Capture the cell that displays the provided text and extract its (X, Y) central coordinate. 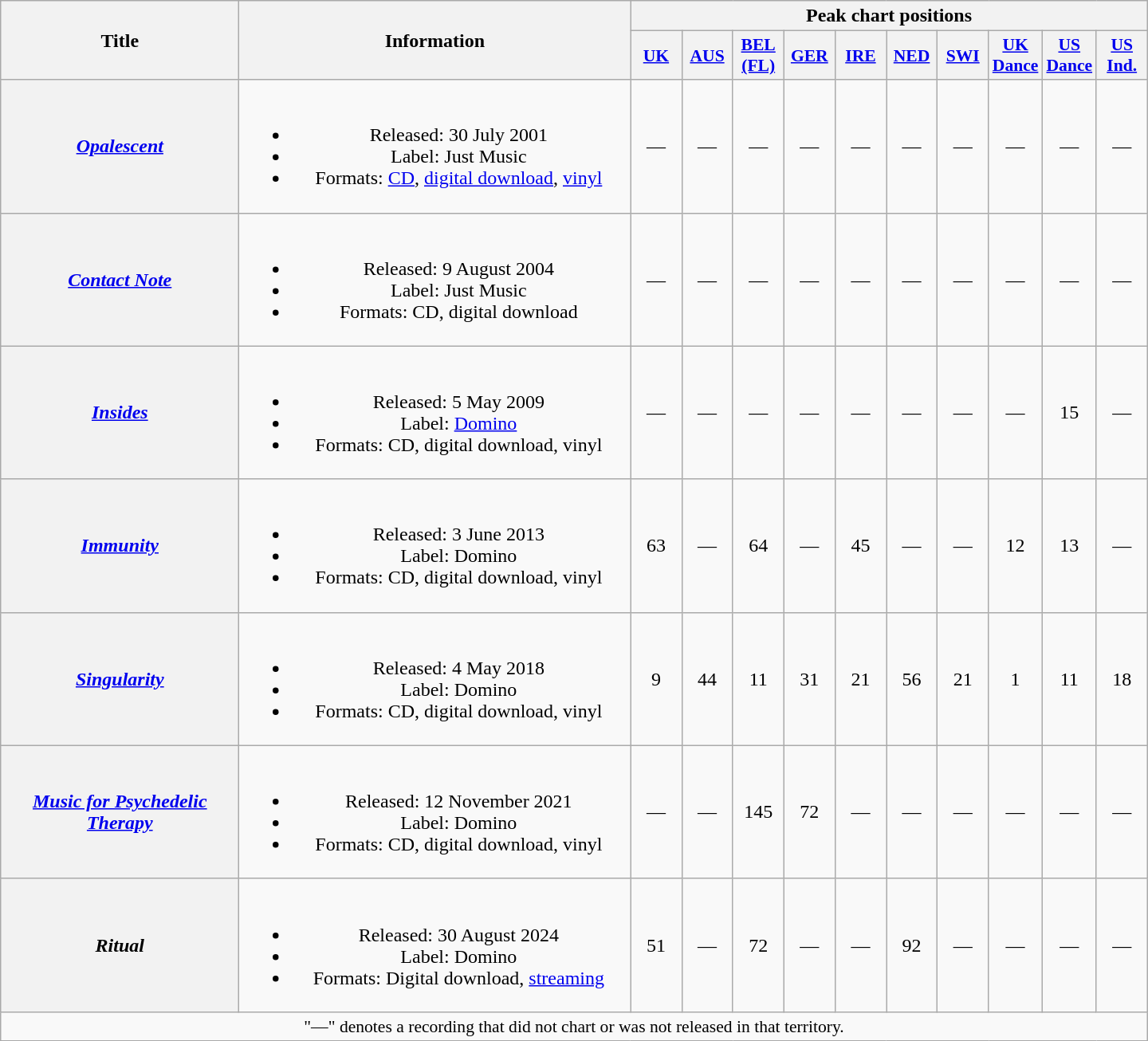
Insides (120, 413)
45 (860, 545)
NED (912, 56)
Released: 3 June 2013Label: DominoFormats: CD, digital download, vinyl (435, 545)
13 (1069, 545)
Released: 4 May 2018Label: DominoFormats: CD, digital download, vinyl (435, 679)
Information (435, 40)
56 (912, 679)
USDance (1069, 56)
USInd. (1122, 56)
Released: 12 November 2021Label: DominoFormats: CD, digital download, vinyl (435, 811)
BEL(FL) (758, 56)
63 (656, 545)
1 (1016, 679)
92 (912, 945)
SWI (963, 56)
64 (758, 545)
9 (656, 679)
18 (1122, 679)
Ritual (120, 945)
145 (758, 811)
51 (656, 945)
44 (707, 679)
Released: 30 August 2024Label: DominoFormats: Digital download, streaming (435, 945)
Singularity (120, 679)
"—" denotes a recording that did not chart or was not released in that territory. (574, 1026)
Released: 9 August 2004Label: Just MusicFormats: CD, digital download (435, 279)
15 (1069, 413)
Released: 5 May 2009Label: DominoFormats: CD, digital download, vinyl (435, 413)
AUS (707, 56)
Released: 30 July 2001Label: Just MusicFormats: CD, digital download, vinyl (435, 147)
Immunity (120, 545)
Music for Psychedelic Therapy (120, 811)
IRE (860, 56)
Contact Note (120, 279)
UKDance (1016, 56)
Peak chart positions (889, 16)
Title (120, 40)
12 (1016, 545)
Opalescent (120, 147)
UK (656, 56)
GER (809, 56)
31 (809, 679)
